Capture the cell that displays the provided text and extract its (x, y) central coordinate. 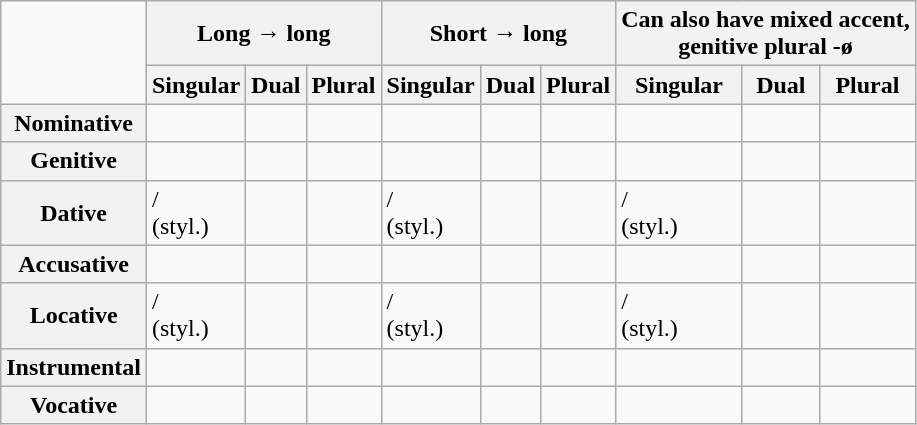
Long → long (264, 34)
Vocative (74, 405)
Locative (74, 316)
Genitive (74, 161)
Can also have mixed accent,genitive plural -ø (766, 34)
Accusative (74, 264)
Instrumental (74, 367)
Dative (74, 212)
Nominative (74, 123)
Short → long (498, 34)
